Scan for the cell matching the given text and deliver its [X, Y] coordinate at center. 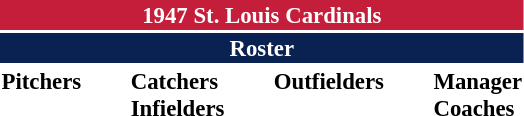
1947 St. Louis Cardinals [262, 15]
Roster [262, 48]
